Pinpoint the cell where the given text exists, returning its [x, y] midpoint coordinate. 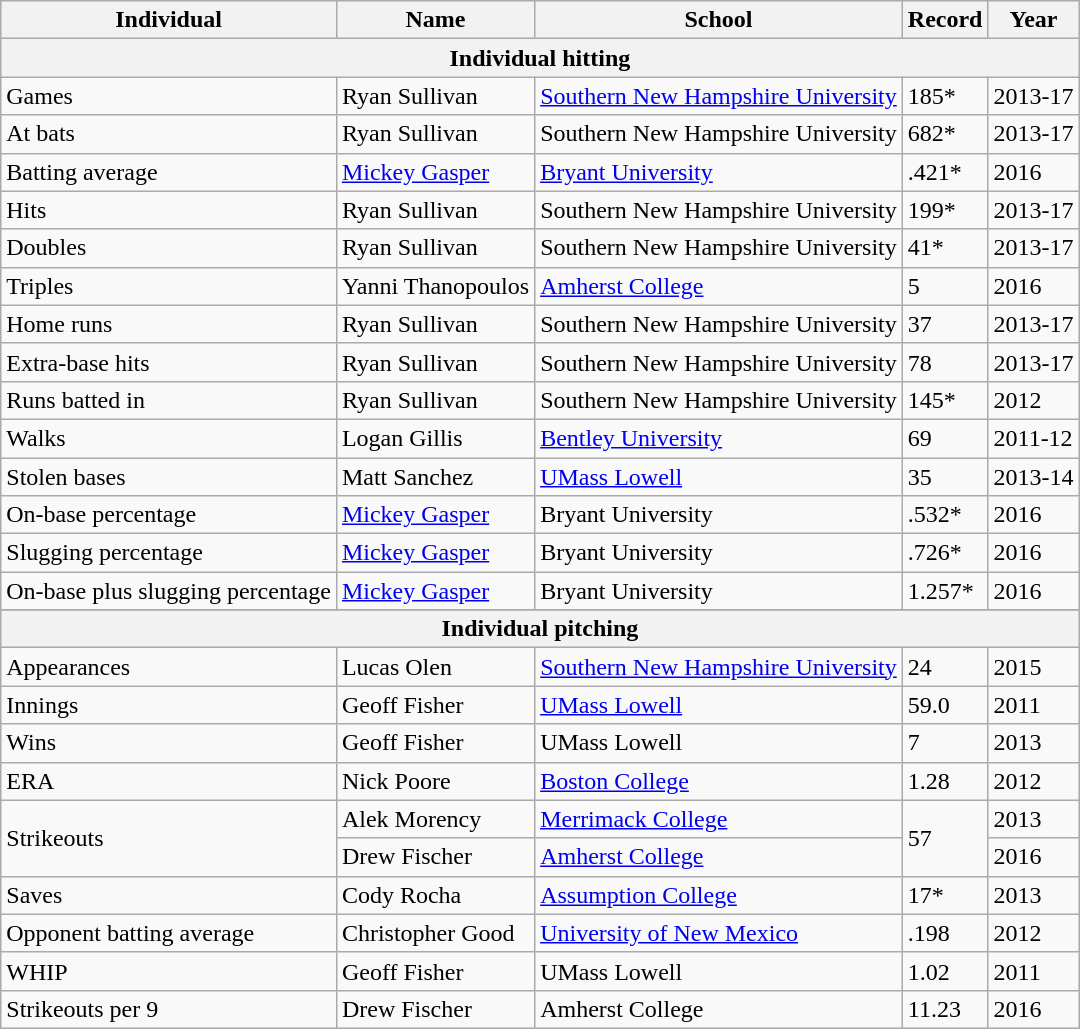
2013-14 [1034, 477]
Cody Rocha [435, 895]
5 [945, 286]
School [719, 20]
Record [945, 20]
41* [945, 248]
2015 [1034, 667]
17* [945, 895]
Innings [169, 705]
Saves [169, 895]
145* [945, 400]
682* [945, 134]
Appearances [169, 667]
69 [945, 438]
24 [945, 667]
Walks [169, 438]
Stolen bases [169, 477]
University of New Mexico [719, 933]
78 [945, 362]
37 [945, 324]
Runs batted in [169, 400]
Individual [169, 20]
Opponent batting average [169, 933]
ERA [169, 781]
Extra-base hits [169, 362]
.198 [945, 933]
Matt Sanchez [435, 477]
57 [945, 838]
Yanni Thanopoulos [435, 286]
At bats [169, 134]
Individual pitching [540, 629]
Assumption College [719, 895]
11.23 [945, 1009]
.726* [945, 553]
Doubles [169, 248]
On-base percentage [169, 515]
Name [435, 20]
35 [945, 477]
Bentley University [719, 438]
199* [945, 210]
Alek Morency [435, 819]
Slugging percentage [169, 553]
185* [945, 96]
1.28 [945, 781]
On-base plus slugging percentage [169, 591]
Triples [169, 286]
Wins [169, 743]
Merrimack College [719, 819]
Individual hitting [540, 58]
Nick Poore [435, 781]
Games [169, 96]
Strikeouts [169, 838]
.421* [945, 172]
.532* [945, 515]
59.0 [945, 705]
Hits [169, 210]
Lucas Olen [435, 667]
7 [945, 743]
Batting average [169, 172]
Year [1034, 20]
WHIP [169, 971]
Logan Gillis [435, 438]
Strikeouts per 9 [169, 1009]
1.257* [945, 591]
Boston College [719, 781]
2011-12 [1034, 438]
1.02 [945, 971]
Home runs [169, 324]
Christopher Good [435, 933]
